Capture the cell that displays the provided text and extract its [X, Y] central coordinate. 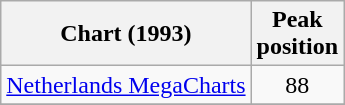
Peakposition [297, 34]
Netherlands MegaCharts [126, 85]
88 [297, 85]
Chart (1993) [126, 34]
